Search for the cell housing the specified text and yield its [x, y] center coordinate. 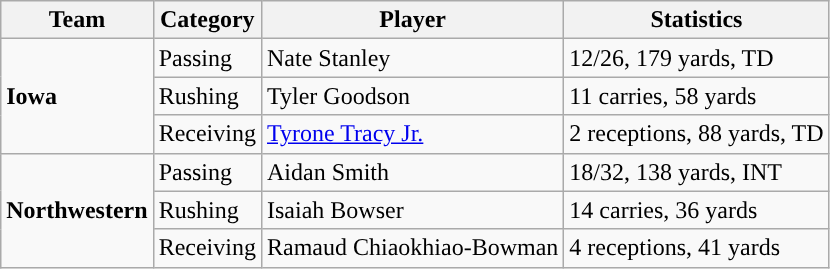
14 carries, 36 yards [696, 210]
Nate Stanley [412, 58]
Player [412, 20]
18/32, 138 yards, INT [696, 172]
Northwestern [77, 210]
Category [207, 20]
11 carries, 58 yards [696, 96]
4 receptions, 41 yards [696, 248]
12/26, 179 yards, TD [696, 58]
Team [77, 20]
Tyrone Tracy Jr. [412, 134]
2 receptions, 88 yards, TD [696, 134]
Iowa [77, 96]
Tyler Goodson [412, 96]
Ramaud Chiaokhiao-Bowman [412, 248]
Aidan Smith [412, 172]
Statistics [696, 20]
Isaiah Bowser [412, 210]
